Find where the given text appears and provide that cell's center as (X, Y) coordinate. 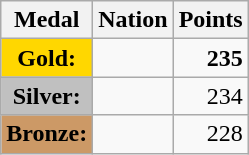
235 (210, 58)
Nation (133, 20)
Silver: (47, 96)
Points (210, 20)
Gold: (47, 58)
Medal (47, 20)
228 (210, 134)
Bronze: (47, 134)
234 (210, 96)
